Detect which cell encompasses the target text, then output its [X, Y] center coordinate. 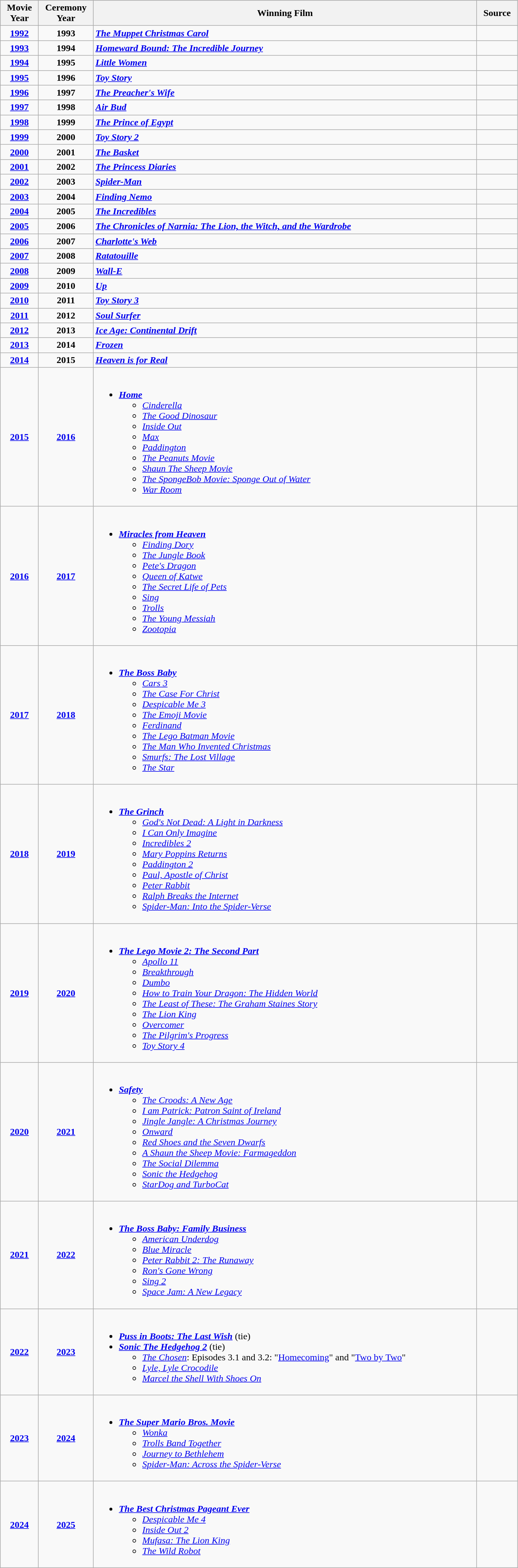
Source [497, 13]
Spider-Man [285, 182]
The Super Mario Bros. MovieWonkaTrolls Band TogetherJourney to BethlehemSpider-Man: Across the Spider-Verse [285, 1438]
Air Bud [285, 107]
The Incredibles [285, 212]
Little Women [285, 63]
The Basket [285, 152]
The Preacher's Wife [285, 93]
Ceremony Year [66, 13]
1992 [20, 33]
Homeward Bound: The Incredible Journey [285, 48]
Ratatouille [285, 256]
The Prince of Egypt [285, 122]
Up [285, 286]
Soul Surfer [285, 315]
Toy Story 2 [285, 137]
The Princess Diaries [285, 167]
Toy Story [285, 78]
The Muppet Christmas Carol [285, 33]
Toy Story 3 [285, 301]
Frozen [285, 345]
Winning Film [285, 13]
The Boss Baby: Family BusinessAmerican UnderdogBlue MiraclePeter Rabbit 2: The RunawayRon's Gone WrongSing 2Space Jam: A New Legacy [285, 1255]
Ice Age: Continental Drift [285, 330]
2025 [66, 1525]
HomeCinderellaThe Good DinosaurInside OutMaxPaddingtonThe Peanuts MovieShaun The Sheep MovieThe SpongeBob Movie: Sponge Out of WaterWar Room [285, 437]
Finding Nemo [285, 196]
The Best Christmas Pageant EverDespicable Me 4Inside Out 2Mufasa: The Lion KingThe Wild Robot [285, 1525]
Heaven is for Real [285, 360]
The Chronicles of Narnia: The Lion, the Witch, and the Wardrobe [285, 226]
Charlotte's Web [285, 241]
Movie Year [20, 13]
Miracles from HeavenFinding DoryThe Jungle BookPete's DragonQueen of KatweThe Secret Life of PetsSingTrollsThe Young MessiahZootopia [285, 576]
Wall-E [285, 271]
